From the cell containing the given text, extract its center point as (x, y) coordinate. 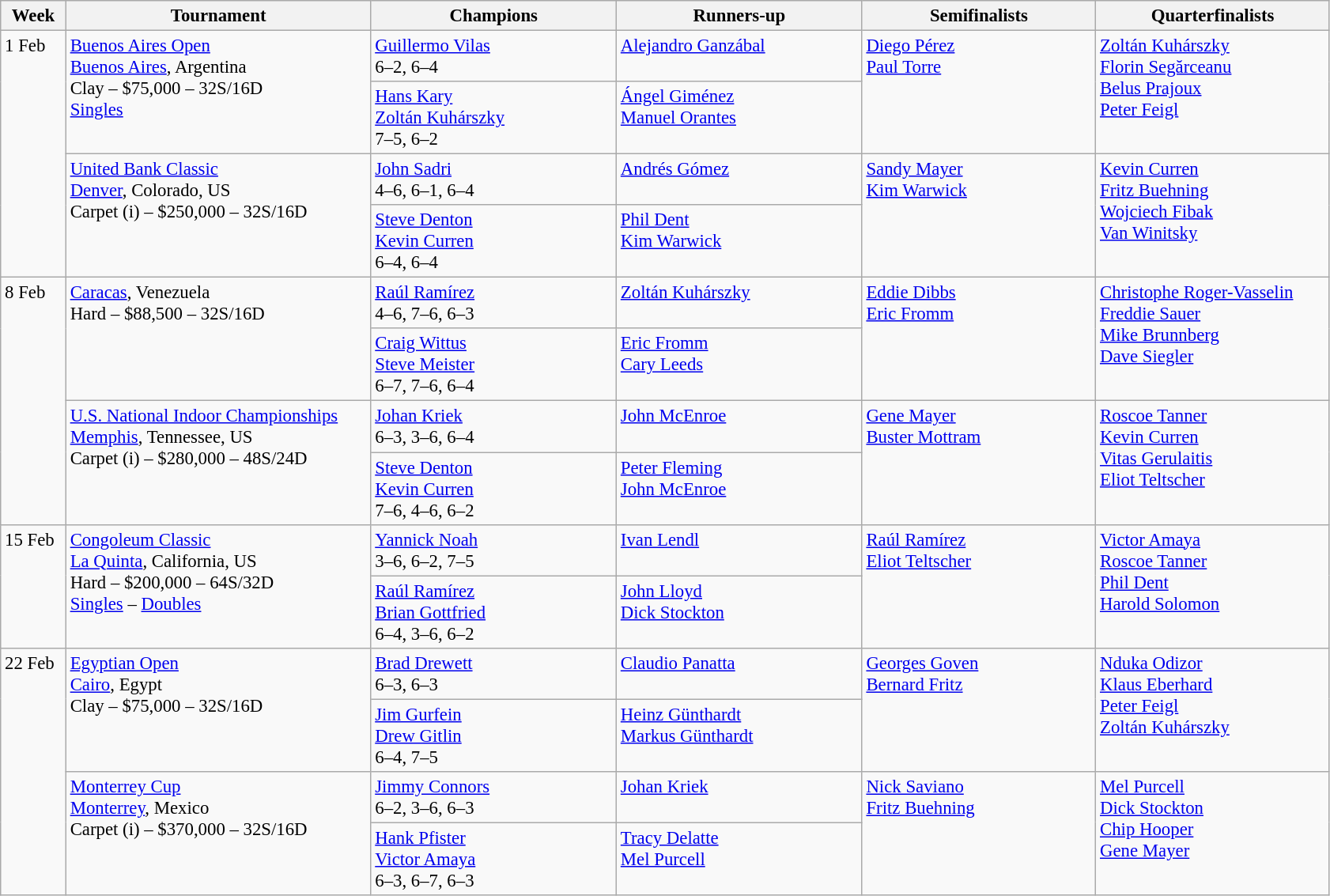
John Lloyd Dick Stockton (740, 612)
Guillermo Vilas 6–2, 6–4 (493, 57)
Runners-up (740, 16)
Diego Pérez Paul Torre (979, 93)
U.S. National Indoor Championships Memphis, Tennessee, US Carpet (i) – $280,000 – 48S/24D (218, 463)
Congoleum Classic La Quinta, California, US Hard – $200,000 – 64S/32D Singles – Doubles (218, 586)
15 Feb (33, 586)
Craig Wittus Steve Meister 6–7, 7–6, 6–4 (493, 365)
Heinz Günthardt Markus Günthardt (740, 735)
1 Feb (33, 154)
Zoltán Kuhárszky (740, 304)
Steve Denton Kevin Curren 7–6, 4–6, 6–2 (493, 489)
Claudio Panatta (740, 674)
Quarterfinalists (1213, 16)
Steve Denton Kevin Curren 6–4, 6–4 (493, 241)
Johan Kriek (740, 797)
Egyptian Open Cairo, Egypt Clay – $75,000 – 32S/16D (218, 709)
Hans Kary Zoltán Kuhárszky 7–5, 6–2 (493, 118)
Alejandro Ganzábal (740, 57)
Andrés Gómez (740, 180)
Semifinalists (979, 16)
Jim Gurfein Drew Gitlin 6–4, 7–5 (493, 735)
Tracy Delatte Mel Purcell (740, 859)
United Bank Classic Denver, Colorado, US Carpet (i) – $250,000 – 32S/16D (218, 216)
Ivan Lendl (740, 550)
John McEnroe (740, 427)
Phil Dent Kim Warwick (740, 241)
Jimmy Connors 6–2, 3–6, 6–3 (493, 797)
John Sadri 4–6, 6–1, 6–4 (493, 180)
Raúl Ramírez Eliot Teltscher (979, 586)
Sandy Mayer Kim Warwick (979, 216)
Eric Fromm Cary Leeds (740, 365)
Yannick Noah 3–6, 6–2, 7–5 (493, 550)
Caracas, Venezuela Hard – $88,500 – 32S/16D (218, 339)
Champions (493, 16)
Eddie Dibbs Eric Fromm (979, 339)
Week (33, 16)
Hank Pfister Victor Amaya 6–3, 6–7, 6–3 (493, 859)
Christophe Roger-Vasselin Freddie Sauer Mike Brunnberg Dave Siegler (1213, 339)
Brad Drewett 6–3, 6–3 (493, 674)
Zoltán Kuhárszky Florin Segărceanu Belus Prajoux Peter Feigl (1213, 93)
Monterrey Cup Monterrey, Mexico Carpet (i) – $370,000 – 32S/16D (218, 834)
Kevin Curren Fritz Buehning Wojciech Fibak Van Winitsky (1213, 216)
Mel Purcell Dick Stockton Chip Hooper Gene Mayer (1213, 834)
Tournament (218, 16)
Victor Amaya Roscoe Tanner Phil Dent Harold Solomon (1213, 586)
Peter Fleming John McEnroe (740, 489)
Raúl Ramírez 4–6, 7–6, 6–3 (493, 304)
Nduka Odizor Klaus Eberhard Peter Feigl Zoltán Kuhárszky (1213, 709)
Roscoe Tanner Kevin Curren Vitas Gerulaitis Eliot Teltscher (1213, 463)
Nick Saviano Fritz Buehning (979, 834)
Georges Goven Bernard Fritz (979, 709)
8 Feb (33, 401)
22 Feb (33, 771)
Buenos Aires Open Buenos Aires, Argentina Clay – $75,000 – 32S/16D Singles (218, 93)
Raúl Ramírez Brian Gottfried 6–4, 3–6, 6–2 (493, 612)
Gene Mayer Buster Mottram (979, 463)
Ángel Giménez Manuel Orantes (740, 118)
Johan Kriek 6–3, 3–6, 6–4 (493, 427)
